Provide the [x, y] coordinate of the cell's center where the given text is located.  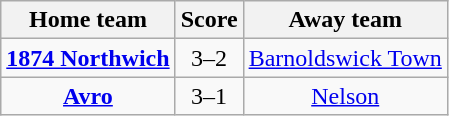
3–1 [209, 96]
Home team [88, 20]
Score [209, 20]
Barnoldswick Town [345, 58]
Avro [88, 96]
3–2 [209, 58]
1874 Northwich [88, 58]
Away team [345, 20]
Nelson [345, 96]
